Provide the (X, Y) coordinate of the cell's center where the given text is located.  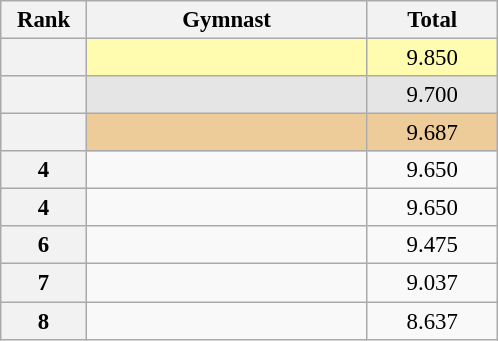
Rank (44, 20)
Total (432, 20)
9.475 (432, 245)
8.637 (432, 321)
9.037 (432, 283)
8 (44, 321)
7 (44, 283)
Gymnast (226, 20)
9.687 (432, 133)
9.850 (432, 58)
6 (44, 245)
9.700 (432, 95)
